From the cell containing the given text, extract its center point as [x, y] coordinate. 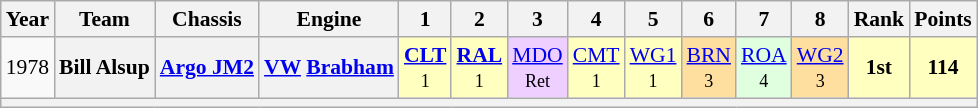
CLT1 [426, 68]
Argo JM2 [207, 68]
2 [479, 19]
4 [596, 19]
BRN3 [708, 68]
Chassis [207, 19]
ROA4 [764, 68]
MDORet [538, 68]
5 [654, 19]
RAL1 [479, 68]
7 [764, 19]
1978 [28, 68]
VW Brabham [329, 68]
Rank [880, 19]
114 [943, 68]
Points [943, 19]
Engine [329, 19]
6 [708, 19]
1 [426, 19]
1st [880, 68]
Year [28, 19]
Bill Alsup [104, 68]
8 [820, 19]
CMT1 [596, 68]
Team [104, 19]
WG23 [820, 68]
3 [538, 19]
WG11 [654, 68]
